Output the (x, y) coordinate of the center of the cell containing the given text.  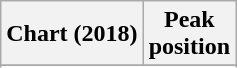
Peak position (189, 34)
Chart (2018) (72, 34)
